Return [X, Y] of the center of cell containing provided text 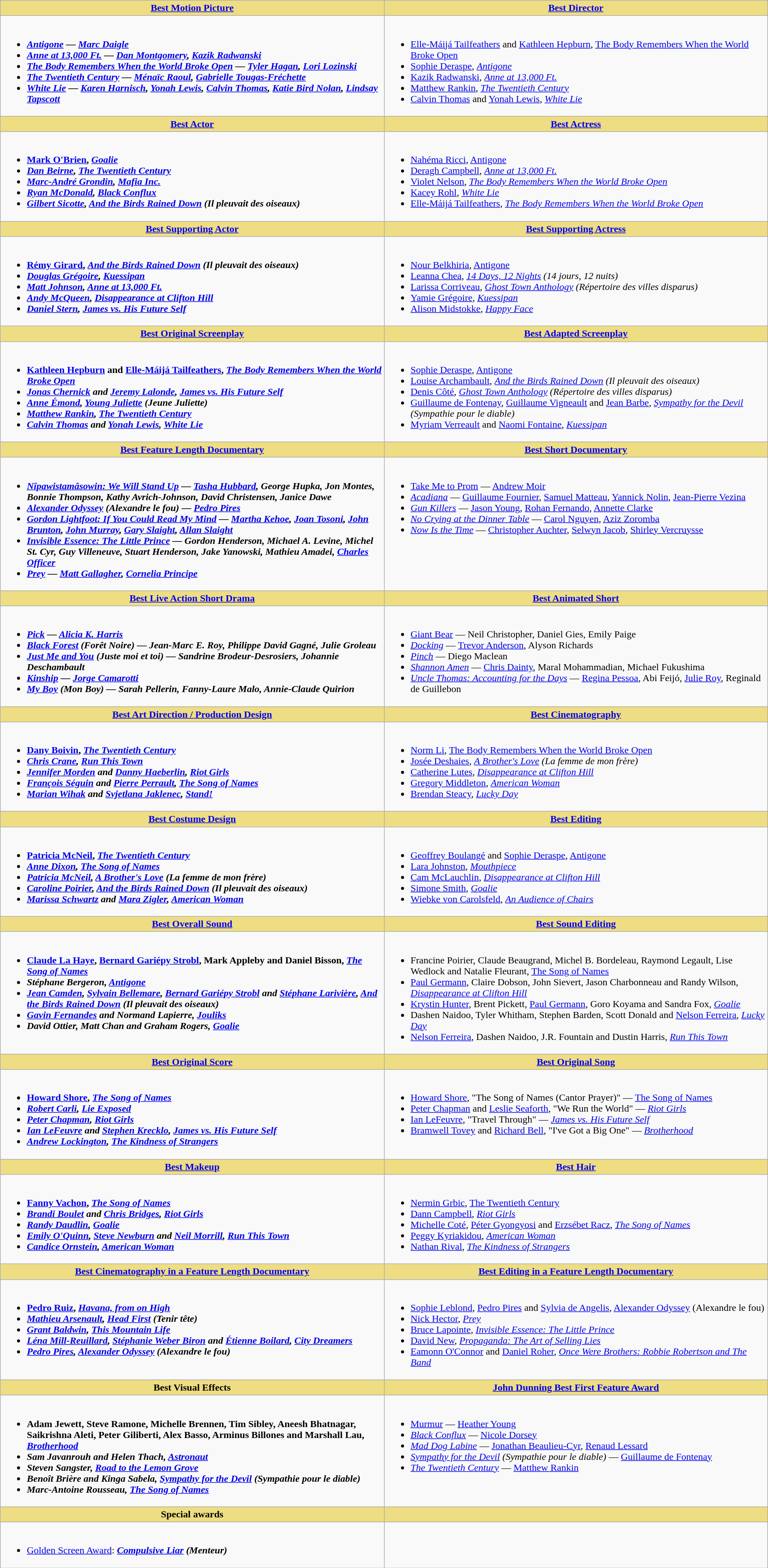
Best Original Song [576, 1062]
Best Live Action Short Drama [192, 598]
Best Original Score [192, 1062]
Best Editing [576, 819]
Golden Screen Award: Compulsive Liar (Menteur) [192, 1545]
Best Hair [576, 1167]
Best Adapted Screenplay [576, 334]
Best Short Documentary [576, 450]
Best Original Screenplay [192, 334]
Best Cinematography [576, 714]
Best Actress [576, 124]
Best Motion Picture [192, 8]
Best Animated Short [576, 598]
Best Actor [192, 124]
Best Supporting Actor [192, 229]
Best Overall Sound [192, 924]
Best Sound Editing [576, 924]
Best Makeup [192, 1167]
Best Art Direction / Production Design [192, 714]
Best Feature Length Documentary [192, 450]
Best Costume Design [192, 819]
Best Visual Effects [192, 1387]
Best Cinematography in a Feature Length Documentary [192, 1272]
Special awards [192, 1514]
Best Editing in a Feature Length Documentary [576, 1272]
Best Director [576, 8]
John Dunning Best First Feature Award [576, 1387]
Best Supporting Actress [576, 229]
